Search for the cell housing the specified text and yield its (X, Y) center coordinate. 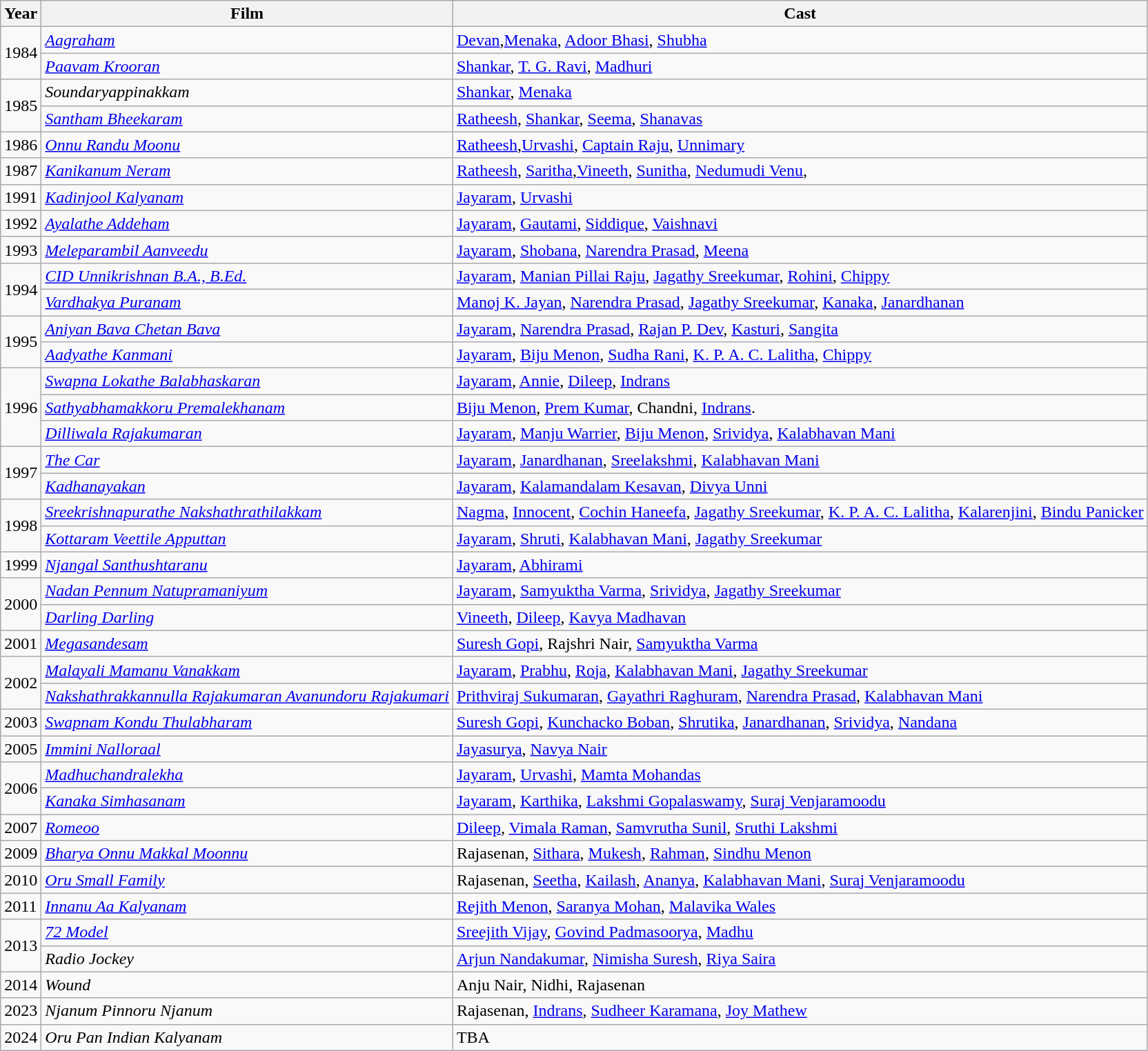
1984 (21, 53)
Aadyathe Kanmani (247, 355)
Rejith Menon, Saranya Mohan, Malavika Wales (800, 906)
Dilliwala Rajakumaran (247, 434)
Jayaram, Janardhanan, Sreelakshmi, Kalabhavan Mani (800, 460)
Kottaram Veettile Apputtan (247, 539)
1991 (21, 197)
Wound (247, 985)
Jayaram, Shruti, Kalabhavan Mani, Jagathy Sreekumar (800, 539)
Onnu Randu Moonu (247, 145)
Swapnam Kondu Thulabharam (247, 722)
Kanaka Simhasanam (247, 801)
Njangal Santhushtaranu (247, 565)
Oru Small Family (247, 880)
Cast (800, 14)
Jayaram, Urvashi (800, 197)
Bharya Onnu Makkal Moonnu (247, 854)
1994 (21, 289)
Jayaram, Shobana, Narendra Prasad, Meena (800, 250)
Suresh Gopi, Kunchacko Boban, Shrutika, Janardhanan, Srividya, Nandana (800, 722)
Dileep, Vimala Raman, Samvrutha Sunil, Sruthi Lakshmi (800, 828)
1998 (21, 525)
Njanum Pinnoru Njanum (247, 1011)
Santham Bheekaram (247, 119)
Vineeth, Dileep, Kavya Madhavan (800, 617)
Radio Jockey (247, 959)
Vardhakya Puranam (247, 302)
Jayaram, Manju Warrier, Biju Menon, Srividya, Kalabhavan Mani (800, 434)
2006 (21, 788)
Malayali Mamanu Vanakkam (247, 670)
1997 (21, 473)
2003 (21, 722)
1999 (21, 565)
Nagma, Innocent, Cochin Haneefa, Jagathy Sreekumar, K. P. A. C. Lalitha, Kalarenjini, Bindu Panicker (800, 512)
Jayaram, Karthika, Lakshmi Gopalaswamy, Suraj Venjaramoodu (800, 801)
CID Unnikrishnan B.A., B.Ed. (247, 276)
Megasandesam (247, 643)
2002 (21, 683)
Jayaram, Narendra Prasad, Rajan P. Dev, Kasturi, Sangita (800, 329)
Arjun Nandakumar, Nimisha Suresh, Riya Saira (800, 959)
72 Model (247, 932)
Immini Nalloraal (247, 748)
Jayaram, Manian Pillai Raju, Jagathy Sreekumar, Rohini, Chippy (800, 276)
Film (247, 14)
2005 (21, 748)
Jayaram, Abhirami (800, 565)
Rajasenan, Seetha, Kailash, Ananya, Kalabhavan Mani, Suraj Venjaramoodu (800, 880)
Shankar, Menaka (800, 92)
Sathyabhamakkoru Premalekhanam (247, 408)
Jayaram, Samyuktha Varma, Srividya, Jagathy Sreekumar (800, 591)
2009 (21, 854)
2000 (21, 604)
Jayaram, Kalamandalam Kesavan, Divya Unni (800, 486)
1985 (21, 106)
Biju Menon, Prem Kumar, Chandni, Indrans. (800, 408)
Sreejith Vijay, Govind Padmasoorya, Madhu (800, 932)
Jayaram, Biju Menon, Sudha Rani, K. P. A. C. Lalitha, Chippy (800, 355)
Manoj K. Jayan, Narendra Prasad, Jagathy Sreekumar, Kanaka, Janardhanan (800, 302)
Suresh Gopi, Rajshri Nair, Samyuktha Varma (800, 643)
Jayaram, Urvashi, Mamta Mohandas (800, 775)
Rajasenan, Sithara, Mukesh, Rahman, Sindhu Menon (800, 854)
Prithviraj Sukumaran, Gayathri Raghuram, Narendra Prasad, Kalabhavan Mani (800, 696)
TBA (800, 1037)
2010 (21, 880)
2023 (21, 1011)
Shankar, T. G. Ravi, Madhuri (800, 66)
Ratheesh, Saritha,Vineeth, Sunitha, Nedumudi Venu, (800, 171)
Meleparambil Aanveedu (247, 250)
1987 (21, 171)
Innanu Aa Kalyanam (247, 906)
Jayaram, Annie, Dileep, Indrans (800, 381)
Devan,Menaka, Adoor Bhasi, Shubha (800, 40)
Ratheesh, Shankar, Seema, Shanavas (800, 119)
The Car (247, 460)
Jayasurya, Navya Nair (800, 748)
Paavam Krooran (247, 66)
2011 (21, 906)
Soundaryappinakkam (247, 92)
1993 (21, 250)
2013 (21, 945)
Aagraham (247, 40)
2007 (21, 828)
Madhuchandralekha (247, 775)
1986 (21, 145)
2024 (21, 1037)
Ayalathe Addeham (247, 223)
Year (21, 14)
Jayaram, Gautami, Siddique, Vaishnavi (800, 223)
Swapna Lokathe Balabhaskaran (247, 381)
Aniyan Bava Chetan Bava (247, 329)
Kadhanayakan (247, 486)
Jayaram, Prabhu, Roja, Kalabhavan Mani, Jagathy Sreekumar (800, 670)
2014 (21, 985)
1996 (21, 408)
Oru Pan Indian Kalyanam (247, 1037)
Anju Nair, Nidhi, Rajasenan (800, 985)
Rajasenan, Indrans, Sudheer Karamana, Joy Mathew (800, 1011)
Nakshathrakkannulla Rajakumaran Avanundoru Rajakumari (247, 696)
1992 (21, 223)
Nadan Pennum Natupramaniyum (247, 591)
Ratheesh,Urvashi, Captain Raju, Unnimary (800, 145)
1995 (21, 342)
Darling Darling (247, 617)
Kadinjool Kalyanam (247, 197)
Kanikanum Neram (247, 171)
2001 (21, 643)
Romeoo (247, 828)
Sreekrishnapurathe Nakshathrathilakkam (247, 512)
